Search for the cell housing the specified text and yield its [x, y] center coordinate. 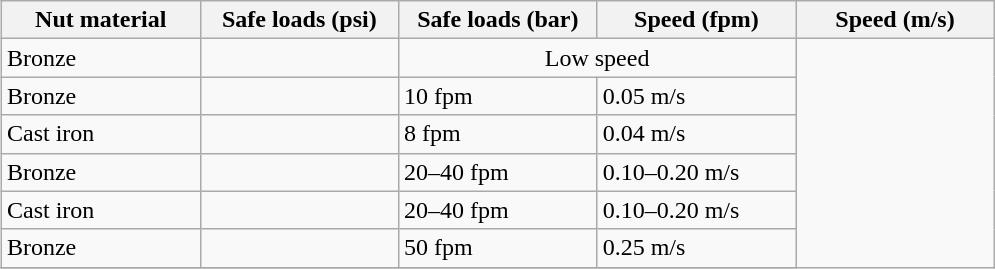
8 fpm [498, 134]
0.25 m/s [696, 248]
Low speed [598, 58]
50 fpm [498, 248]
Safe loads (psi) [300, 20]
Safe loads (bar) [498, 20]
0.04 m/s [696, 134]
Nut material [100, 20]
Speed (fpm) [696, 20]
Speed (m/s) [896, 20]
10 fpm [498, 96]
0.05 m/s [696, 96]
